Pinpoint the cell where the given text exists, returning its (X, Y) midpoint coordinate. 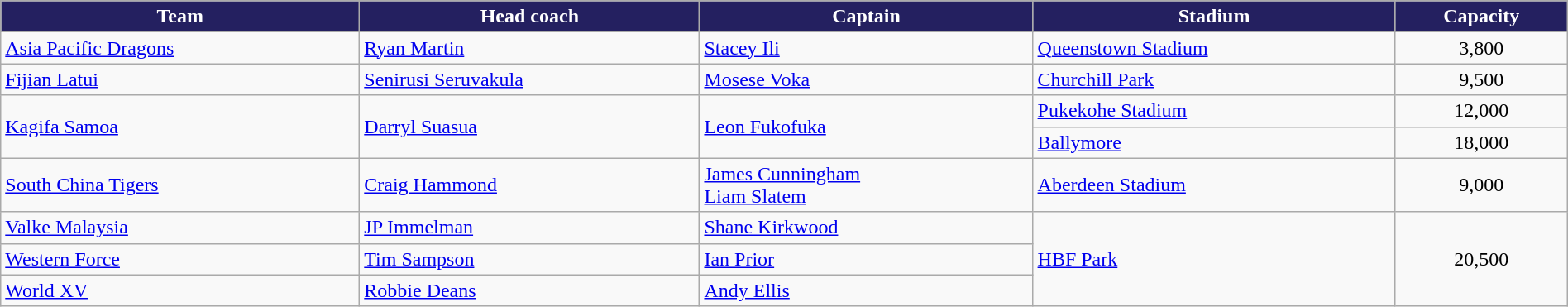
Shane Kirkwood (867, 228)
Darryl Suasua (529, 127)
Aberdeen Stadium (1214, 185)
Senirusi Seruvakula (529, 79)
Pukekohe Stadium (1214, 111)
Ian Prior (867, 259)
Head coach (529, 17)
Queenstown Stadium (1214, 48)
James CunninghamLiam Slatem (867, 185)
JP Immelman (529, 228)
Valke Malaysia (180, 228)
Capacity (1481, 17)
HBF Park (1214, 259)
Stacey Ili (867, 48)
Ryan Martin (529, 48)
20,500 (1481, 259)
Churchill Park (1214, 79)
Tim Sampson (529, 259)
3,800 (1481, 48)
Stadium (1214, 17)
Kagifa Samoa (180, 127)
Craig Hammond (529, 185)
World XV (180, 290)
Leon Fukofuka (867, 127)
9,500 (1481, 79)
Western Force (180, 259)
Captain (867, 17)
9,000 (1481, 185)
Fijian Latui (180, 79)
South China Tigers (180, 185)
Asia Pacific Dragons (180, 48)
Andy Ellis (867, 290)
Mosese Voka (867, 79)
Team (180, 17)
Robbie Deans (529, 290)
18,000 (1481, 142)
12,000 (1481, 111)
Ballymore (1214, 142)
